Extract the (x, y) coordinate from the center of the cell holding the provided text.  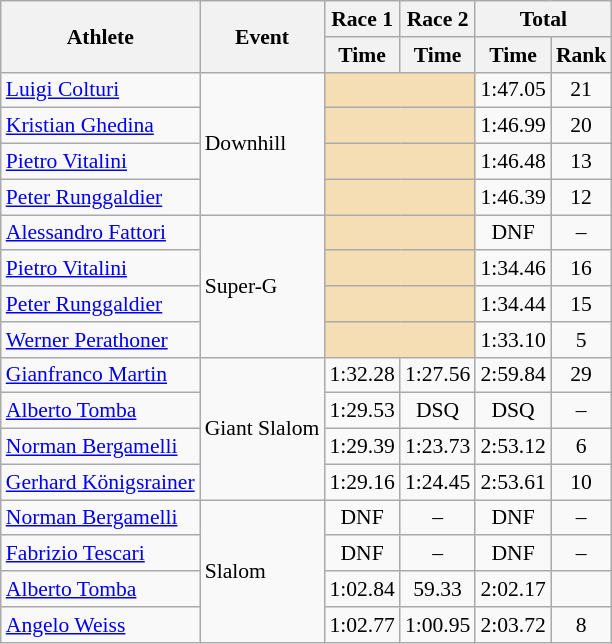
1:02.77 (362, 625)
2:53.12 (512, 447)
Fabrizio Tescari (100, 554)
59.33 (438, 589)
1:29.53 (362, 411)
1:23.73 (438, 447)
Alessandro Fattori (100, 233)
1:29.39 (362, 447)
10 (582, 482)
15 (582, 304)
1:29.16 (362, 482)
Luigi Colturi (100, 90)
29 (582, 375)
1:46.99 (512, 126)
12 (582, 197)
13 (582, 162)
Werner Perathoner (100, 340)
Giant Slalom (262, 428)
Slalom (262, 571)
8 (582, 625)
1:00.95 (438, 625)
1:27.56 (438, 375)
1:47.05 (512, 90)
1:46.39 (512, 197)
Super-G (262, 286)
2:02.17 (512, 589)
1:33.10 (512, 340)
Downhill (262, 143)
1:32.28 (362, 375)
2:53.61 (512, 482)
1:34.44 (512, 304)
Race 1 (362, 19)
1:34.46 (512, 269)
Athlete (100, 36)
Event (262, 36)
2:59.84 (512, 375)
Rank (582, 55)
1:02.84 (362, 589)
Angelo Weiss (100, 625)
6 (582, 447)
Kristian Ghedina (100, 126)
1:46.48 (512, 162)
2:03.72 (512, 625)
Gianfranco Martin (100, 375)
Total (543, 19)
Gerhard Königsrainer (100, 482)
1:24.45 (438, 482)
Race 2 (438, 19)
20 (582, 126)
5 (582, 340)
16 (582, 269)
21 (582, 90)
